Identify which cell holds the provided text, then report its [X, Y] central coordinate. 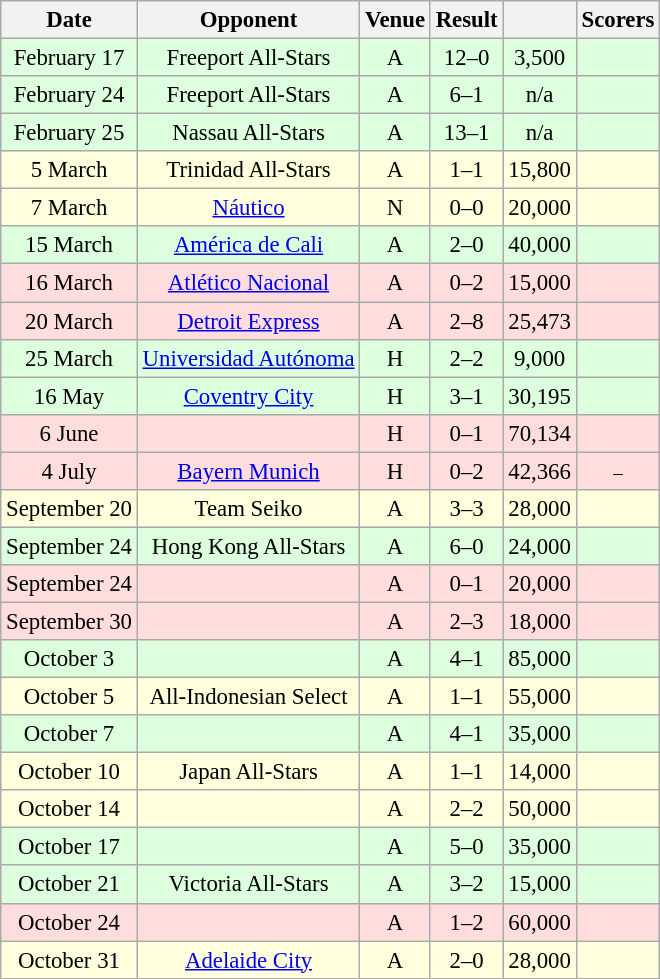
1–2 [466, 922]
Team Seiko [248, 509]
30,195 [540, 396]
70,134 [540, 433]
N [396, 208]
18,000 [540, 621]
12–0 [466, 58]
Date [69, 20]
Result [466, 20]
October 5 [69, 697]
16 March [69, 283]
20 March [69, 321]
3–3 [466, 509]
3,500 [540, 58]
September 20 [69, 509]
All-Indonesian Select [248, 697]
14,000 [540, 772]
24,000 [540, 546]
3–2 [466, 885]
60,000 [540, 922]
– [618, 471]
October 31 [69, 960]
October 7 [69, 734]
3–1 [466, 396]
October 17 [69, 847]
Atlético Nacional [248, 283]
Universidad Autónoma [248, 358]
América de Cali [248, 245]
Nassau All-Stars [248, 133]
September 30 [69, 621]
9,000 [540, 358]
15 March [69, 245]
4 July [69, 471]
5–0 [466, 847]
15,800 [540, 170]
Japan All-Stars [248, 772]
Bayern Munich [248, 471]
Náutico [248, 208]
6–0 [466, 546]
2–3 [466, 621]
50,000 [540, 809]
October 10 [69, 772]
6 June [69, 433]
0–0 [466, 208]
October 21 [69, 885]
February 25 [69, 133]
7 March [69, 208]
Scorers [618, 20]
October 3 [69, 659]
42,366 [540, 471]
Venue [396, 20]
85,000 [540, 659]
25 March [69, 358]
5 March [69, 170]
October 24 [69, 922]
October 14 [69, 809]
25,473 [540, 321]
Adelaide City [248, 960]
55,000 [540, 697]
February 17 [69, 58]
6–1 [466, 95]
Opponent [248, 20]
February 24 [69, 95]
40,000 [540, 245]
Detroit Express [248, 321]
Coventry City [248, 396]
Hong Kong All-Stars [248, 546]
16 May [69, 396]
Victoria All-Stars [248, 885]
2–8 [466, 321]
13–1 [466, 133]
Trinidad All-Stars [248, 170]
